Determine the (x, y) coordinate at the center of the cell enclosing the given text.  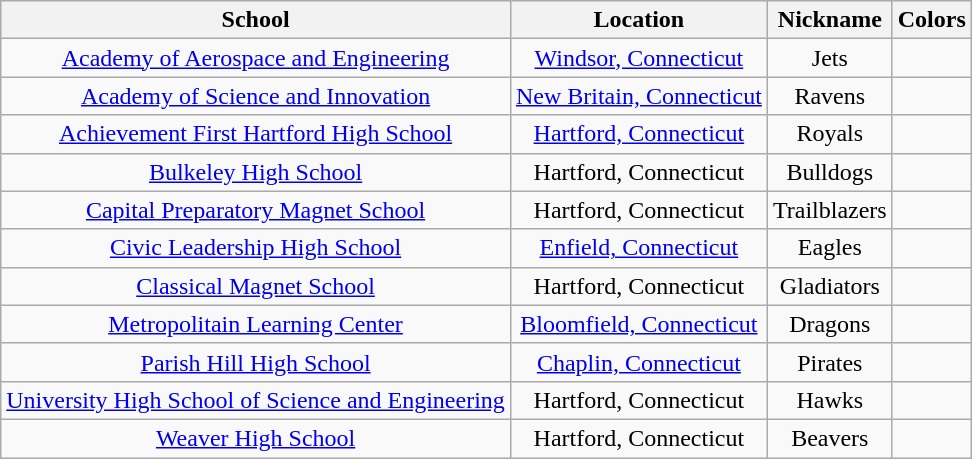
Chaplin, Connecticut (638, 362)
Hawks (830, 400)
Location (638, 20)
Pirates (830, 362)
Jets (830, 58)
Bloomfield, Connecticut (638, 324)
University High School of Science and Engineering (256, 400)
Bulkeley High School (256, 172)
Academy of Aerospace and Engineering (256, 58)
Bulldogs (830, 172)
Beavers (830, 438)
Enfield, Connecticut (638, 248)
Achievement First Hartford High School (256, 134)
Gladiators (830, 286)
Ravens (830, 96)
Capital Preparatory Magnet School (256, 210)
Nickname (830, 20)
New Britain, Connecticut (638, 96)
Civic Leadership High School (256, 248)
Academy of Science and Innovation (256, 96)
Parish Hill High School (256, 362)
Trailblazers (830, 210)
Windsor, Connecticut (638, 58)
Metropolitain Learning Center (256, 324)
Classical Magnet School (256, 286)
Royals (830, 134)
Eagles (830, 248)
Colors (932, 20)
Weaver High School (256, 438)
Dragons (830, 324)
School (256, 20)
